Extract the (x, y) coordinate from the center of the cell holding the provided text.  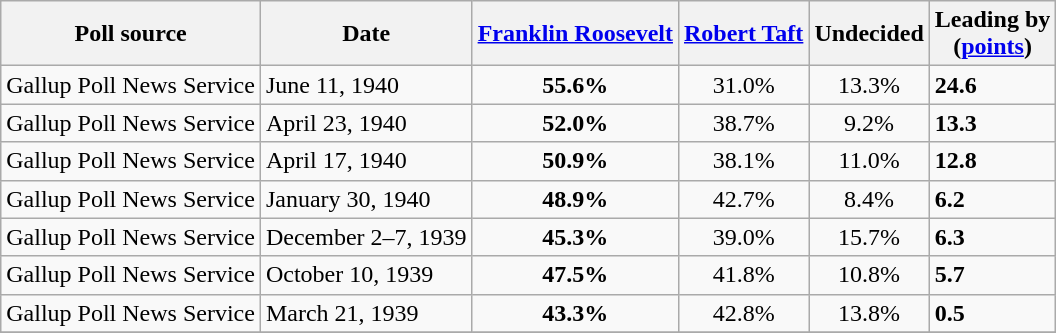
Undecided (869, 34)
38.1% (743, 161)
52.0% (575, 123)
April 17, 1940 (366, 161)
Poll source (131, 34)
31.0% (743, 85)
47.5% (575, 275)
Franklin Roosevelt (575, 34)
April 23, 1940 (366, 123)
15.7% (869, 237)
October 10, 1939 (366, 275)
24.6 (992, 85)
45.3% (575, 237)
Robert Taft (743, 34)
January 30, 1940 (366, 199)
8.4% (869, 199)
11.0% (869, 161)
41.8% (743, 275)
0.5 (992, 313)
50.9% (575, 161)
48.9% (575, 199)
38.7% (743, 123)
42.8% (743, 313)
March 21, 1939 (366, 313)
13.3% (869, 85)
10.8% (869, 275)
June 11, 1940 (366, 85)
6.2 (992, 199)
Date (366, 34)
9.2% (869, 123)
5.7 (992, 275)
December 2–7, 1939 (366, 237)
55.6% (575, 85)
13.3 (992, 123)
43.3% (575, 313)
12.8 (992, 161)
Leading by(points) (992, 34)
39.0% (743, 237)
42.7% (743, 199)
13.8% (869, 313)
6.3 (992, 237)
